Capture the cell that displays the provided text and extract its (x, y) central coordinate. 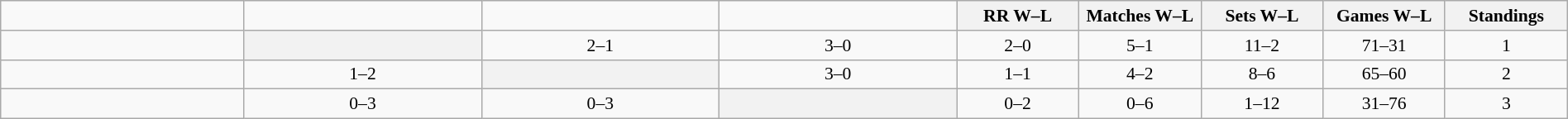
2–1 (600, 45)
Matches W–L (1140, 16)
1 (1506, 45)
5–1 (1140, 45)
8–6 (1262, 74)
0–2 (1018, 104)
2–0 (1018, 45)
3 (1506, 104)
Games W–L (1384, 16)
0–6 (1140, 104)
71–31 (1384, 45)
Sets W–L (1262, 16)
1–2 (362, 74)
31–76 (1384, 104)
1–12 (1262, 104)
Standings (1506, 16)
2 (1506, 74)
65–60 (1384, 74)
11–2 (1262, 45)
4–2 (1140, 74)
RR W–L (1018, 16)
1–1 (1018, 74)
